Pinpoint the cell where the given text exists, returning its [x, y] midpoint coordinate. 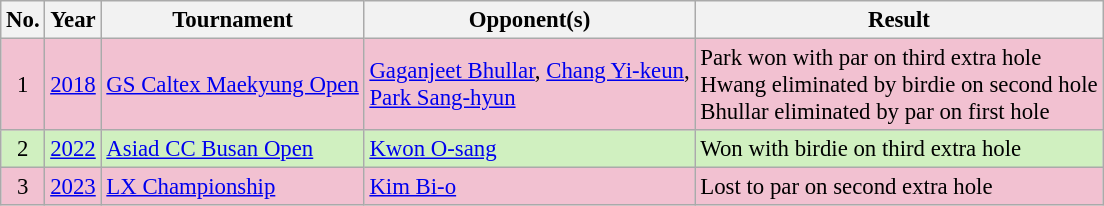
Kwon O-sang [530, 149]
Won with birdie on third extra hole [899, 149]
Year [73, 20]
LX Championship [232, 187]
2 [23, 149]
Gaganjeet Bhullar, Chang Yi-keun, Park Sang-hyun [530, 85]
3 [23, 187]
2023 [73, 187]
No. [23, 20]
GS Caltex Maekyung Open [232, 85]
Park won with par on third extra holeHwang eliminated by birdie on second holeBhullar eliminated by par on first hole [899, 85]
Lost to par on second extra hole [899, 187]
1 [23, 85]
Result [899, 20]
2022 [73, 149]
Kim Bi-o [530, 187]
Opponent(s) [530, 20]
Asiad CC Busan Open [232, 149]
2018 [73, 85]
Tournament [232, 20]
